Detect which cell encompasses the target text, then output its [X, Y] center coordinate. 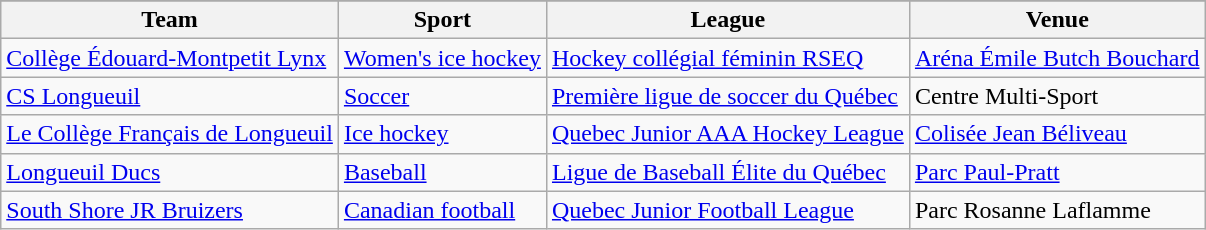
Venue [1057, 20]
League [728, 20]
South Shore JR Bruizers [170, 210]
Women's ice hockey [442, 58]
Aréna Émile Butch Bouchard [1057, 58]
Quebec Junior AAA Hockey League [728, 134]
Centre Multi-Sport [1057, 96]
CS Longueuil [170, 96]
Baseball [442, 172]
Ice hockey [442, 134]
Collège Édouard-Montpetit Lynx [170, 58]
Longueuil Ducs [170, 172]
Parc Rosanne Laflamme [1057, 210]
Canadian football [442, 210]
Le Collège Français de Longueuil [170, 134]
Colisée Jean Béliveau [1057, 134]
Soccer [442, 96]
Parc Paul-Pratt [1057, 172]
Hockey collégial féminin RSEQ [728, 58]
Sport [442, 20]
Ligue de Baseball Élite du Québec [728, 172]
Team [170, 20]
Première ligue de soccer du Québec [728, 96]
Quebec Junior Football League [728, 210]
